Identify which cell holds the provided text, then report its (X, Y) central coordinate. 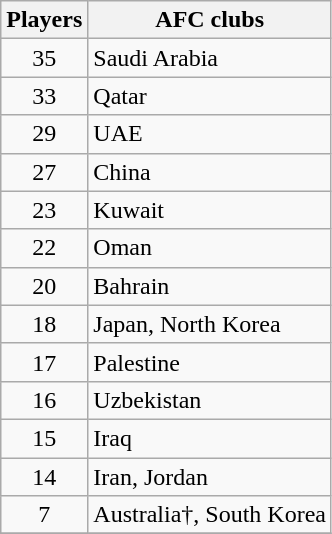
Japan, North Korea (210, 324)
Qatar (210, 96)
22 (44, 248)
Iraq (210, 438)
35 (44, 58)
Iran, Jordan (210, 477)
15 (44, 438)
UAE (210, 134)
14 (44, 477)
Bahrain (210, 286)
27 (44, 172)
33 (44, 96)
Saudi Arabia (210, 58)
AFC clubs (210, 20)
Players (44, 20)
17 (44, 362)
20 (44, 286)
18 (44, 324)
China (210, 172)
16 (44, 400)
29 (44, 134)
Palestine (210, 362)
Oman (210, 248)
7 (44, 515)
Australia†, South Korea (210, 515)
Uzbekistan (210, 400)
Kuwait (210, 210)
23 (44, 210)
